Capture the cell that displays the provided text and extract its [x, y] central coordinate. 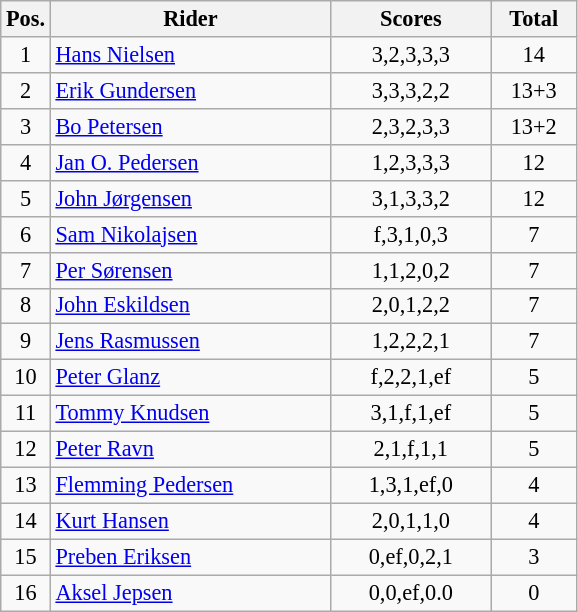
10 [26, 378]
0,0,ef,0.0 [411, 593]
13+3 [534, 90]
8 [26, 306]
John Eskildsen [190, 306]
2 [26, 90]
0,ef,0,2,1 [411, 557]
Per Sørensen [190, 270]
1,3,1,ef,0 [411, 485]
3,1,f,1,ef [411, 414]
3,2,3,3,3 [411, 55]
2,3,2,3,3 [411, 126]
9 [26, 342]
Bo Petersen [190, 126]
Total [534, 19]
f,2,2,1,ef [411, 378]
1,2,2,2,1 [411, 342]
0 [534, 593]
Flemming Pedersen [190, 485]
Kurt Hansen [190, 521]
13+2 [534, 126]
Jens Rasmussen [190, 342]
Peter Glanz [190, 378]
Pos. [26, 19]
1,1,2,0,2 [411, 270]
16 [26, 593]
Peter Ravn [190, 450]
f,3,1,0,3 [411, 234]
13 [26, 485]
Jan O. Pedersen [190, 162]
1 [26, 55]
1,2,3,3,3 [411, 162]
2,0,1,2,2 [411, 306]
6 [26, 234]
Tommy Knudsen [190, 414]
Hans Nielsen [190, 55]
11 [26, 414]
Preben Eriksen [190, 557]
John Jørgensen [190, 198]
Sam Nikolajsen [190, 234]
15 [26, 557]
3,1,3,3,2 [411, 198]
2,0,1,1,0 [411, 521]
3,3,3,2,2 [411, 90]
Rider [190, 19]
Erik Gundersen [190, 90]
Aksel Jepsen [190, 593]
2,1,f,1,1 [411, 450]
Scores [411, 19]
